Find where the given text appears and provide that cell's center as [X, Y] coordinate. 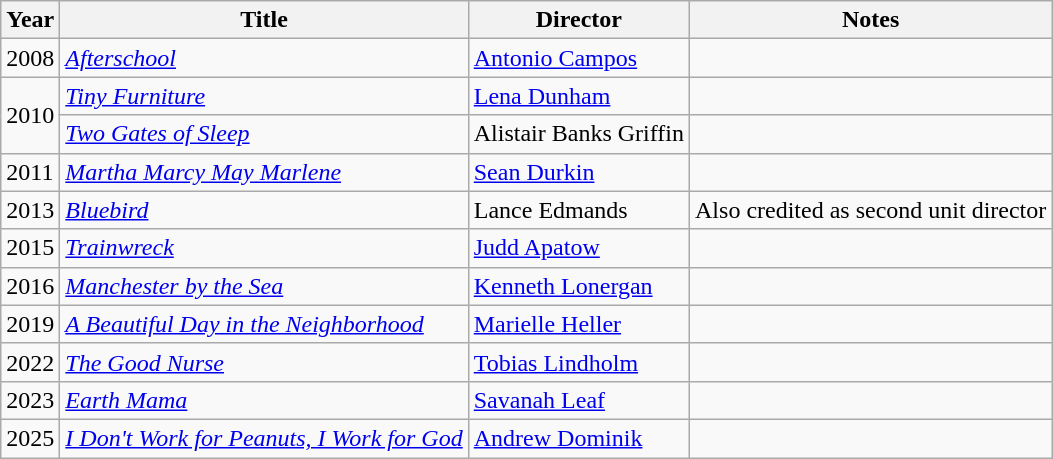
Title [264, 20]
Alistair Banks Griffin [578, 134]
Marielle Heller [578, 324]
Kenneth Lonergan [578, 286]
Notes [871, 20]
Andrew Dominik [578, 438]
Lance Edmands [578, 210]
The Good Nurse [264, 362]
A Beautiful Day in the Neighborhood [264, 324]
2023 [30, 400]
Savanah Leaf [578, 400]
2015 [30, 248]
2019 [30, 324]
Lena Dunham [578, 96]
Tobias Lindholm [578, 362]
Year [30, 20]
Bluebird [264, 210]
2022 [30, 362]
Earth Mama [264, 400]
2016 [30, 286]
Manchester by the Sea [264, 286]
Antonio Campos [578, 58]
Also credited as second unit director [871, 210]
Trainwreck [264, 248]
2013 [30, 210]
2025 [30, 438]
Sean Durkin [578, 172]
I Don't Work for Peanuts, I Work for God [264, 438]
2010 [30, 115]
2011 [30, 172]
Martha Marcy May Marlene [264, 172]
Judd Apatow [578, 248]
2008 [30, 58]
Tiny Furniture [264, 96]
Afterschool [264, 58]
Two Gates of Sleep [264, 134]
Director [578, 20]
